From the cell containing the given text, extract its center point as (x, y) coordinate. 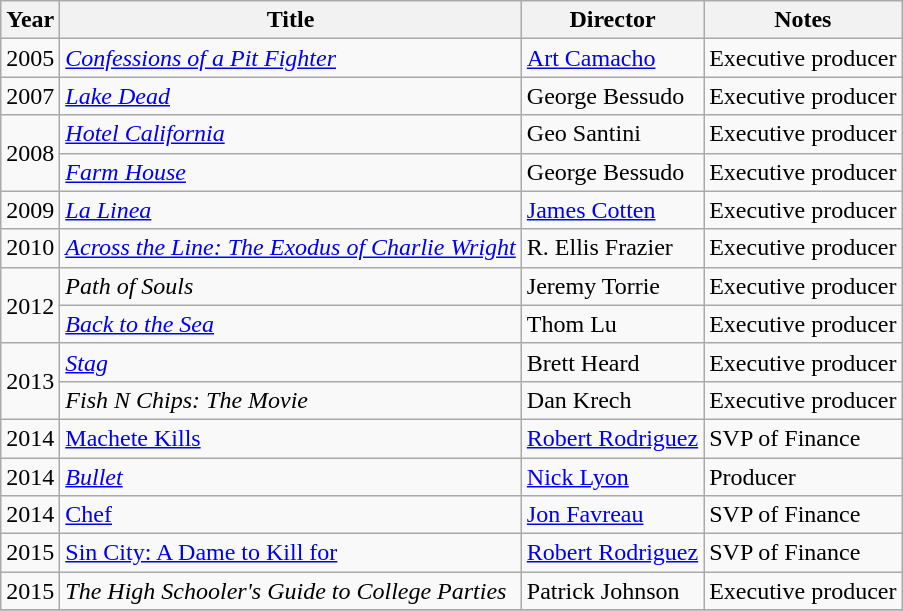
Notes (803, 20)
2010 (30, 248)
Nick Lyon (612, 477)
Director (612, 20)
Jon Favreau (612, 515)
Brett Heard (612, 362)
2012 (30, 305)
Stag (290, 362)
Back to the Sea (290, 324)
Dan Krech (612, 400)
Thom Lu (612, 324)
Across the Line: The Exodus of Charlie Wright (290, 248)
Art Camacho (612, 58)
2008 (30, 153)
Sin City: A Dame to Kill for (290, 553)
Geo Santini (612, 134)
2007 (30, 96)
Chef (290, 515)
Bullet (290, 477)
Patrick Johnson (612, 591)
Title (290, 20)
Fish N Chips: The Movie (290, 400)
Producer (803, 477)
2009 (30, 210)
The High Schooler's Guide to College Parties (290, 591)
La Linea (290, 210)
James Cotten (612, 210)
Confessions of a Pit Fighter (290, 58)
Machete Kills (290, 438)
Lake Dead (290, 96)
Hotel California (290, 134)
Farm House (290, 172)
2013 (30, 381)
R. Ellis Frazier (612, 248)
Path of Souls (290, 286)
2005 (30, 58)
Year (30, 20)
Jeremy Torrie (612, 286)
